Find where the given text appears and provide that cell's center as [X, Y] coordinate. 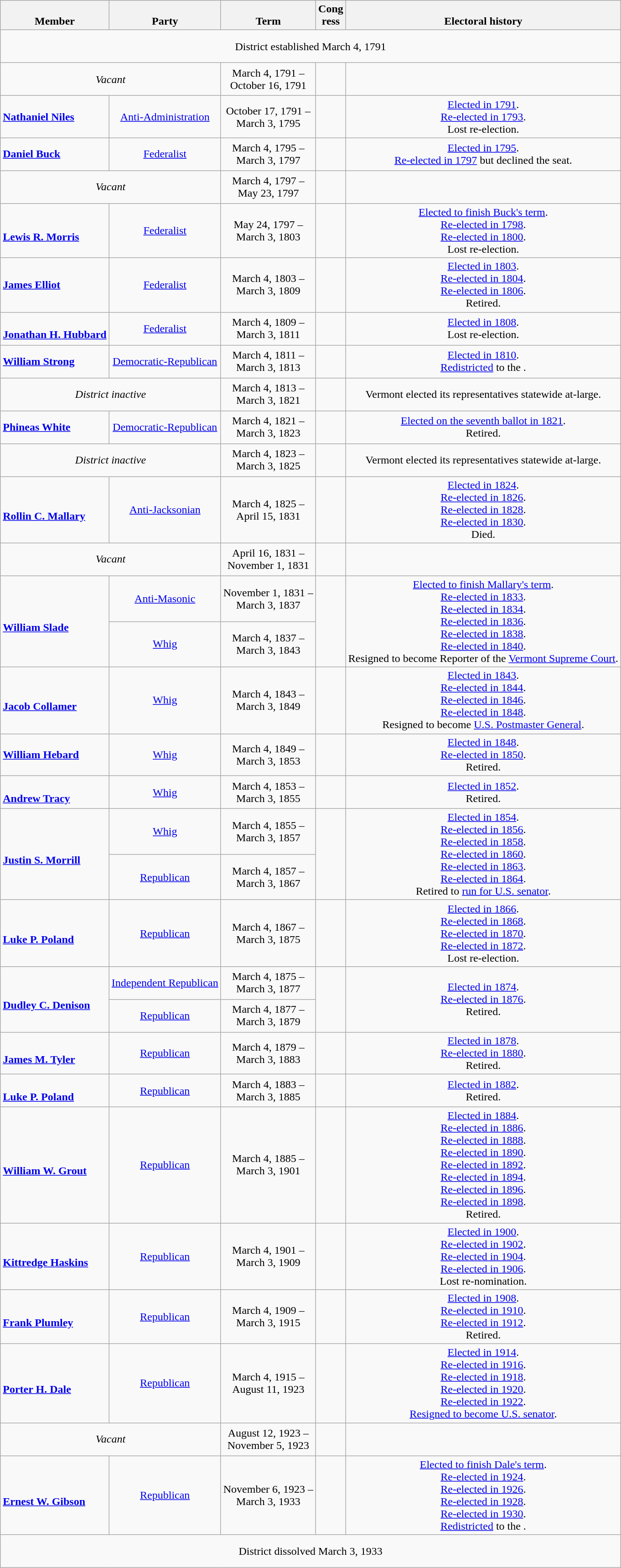
James M. Tyler [55, 1053]
Term [268, 16]
March 4, 1901 –March 3, 1909 [268, 1256]
District established March 4, 1791 [311, 47]
March 4, 1915 –August 11, 1923 [268, 1383]
Elected in 1878.Re-elected in 1880.Retired. [483, 1053]
March 4, 1797 –May 23, 1797 [268, 187]
March 4, 1843 –March 3, 1849 [268, 700]
March 4, 1853 –March 3, 1855 [268, 792]
Anti-Administration [165, 117]
March 4, 1825 –April 15, 1831 [268, 510]
Porter H. Dale [55, 1383]
March 4, 1879 –March 3, 1883 [268, 1053]
March 4, 1909 –March 3, 1915 [268, 1317]
March 4, 1857 –March 3, 1867 [268, 877]
Elected in 1866.Re-elected in 1868.Re-elected in 1870.Re-elected in 1872.Lost re-election. [483, 933]
Elected in 1808.Lost re-election. [483, 328]
Elected to finish Buck's term.Re-elected in 1798.Re-elected in 1800.Lost re-election. [483, 231]
Elected in 1900.Re-elected in 1902.Re-elected in 1904.Re-elected in 1906.Lost re-nomination. [483, 1256]
Independent Republican [165, 983]
Justin S. Morrill [55, 854]
District dissolved March 3, 1933 [311, 1551]
May 24, 1797 –March 3, 1803 [268, 231]
March 4, 1855 –March 3, 1857 [268, 831]
Nathaniel Niles [55, 117]
Elected in 1882.Retired. [483, 1090]
March 4, 1883 –March 3, 1885 [268, 1090]
Anti-Jacksonian [165, 510]
Jacob Collamer [55, 700]
March 4, 1877 –March 3, 1879 [268, 1016]
Party [165, 16]
Elected in 1852.Retired. [483, 792]
November 1, 1831 –March 3, 1837 [268, 599]
March 4, 1811 –March 3, 1813 [268, 361]
Elected in 1824.Re-elected in 1826.Re-elected in 1828.Re-elected in 1830.Died. [483, 510]
March 4, 1821 –March 3, 1823 [268, 427]
March 4, 1849 –March 3, 1853 [268, 755]
October 17, 1791 –March 3, 1795 [268, 117]
Phineas White [55, 427]
Elected in 1848.Re-elected in 1850.Retired. [483, 755]
March 4, 1823 –March 3, 1825 [268, 460]
William Strong [55, 361]
Elected in 1914.Re-elected in 1916.Re-elected in 1918.Re-elected in 1920.Re-elected in 1922.Resigned to become U.S. senator. [483, 1383]
Ernest W. Gibson [55, 1495]
March 4, 1809 –March 3, 1811 [268, 328]
Dudley C. Denison [55, 999]
March 4, 1875 –March 3, 1877 [268, 983]
Elected in 1803.Re-elected in 1804.Re-elected in 1806.Retired. [483, 285]
William W. Grout [55, 1165]
Elected in 1908.Re-elected in 1910.Re-elected in 1912.Retired. [483, 1317]
James Elliot [55, 285]
Member [55, 16]
Andrew Tracy [55, 792]
Elected in 1854.Re-elected in 1856.Re-elected in 1858.Re-elected in 1860.Re-elected in 1863.Re-elected in 1864.Retired to run for U.S. senator. [483, 854]
Rollin C. Mallary [55, 510]
August 12, 1923 –November 5, 1923 [268, 1439]
Elected in 1810.Redistricted to the . [483, 361]
Elected in 1843.Re-elected in 1844.Re-elected in 1846.Re-elected in 1848.Resigned to become U.S. Postmaster General. [483, 700]
March 4, 1837 –March 3, 1843 [268, 644]
March 4, 1791 –October 16, 1791 [268, 79]
Elected in 1795.Re-elected in 1797 but declined the seat. [483, 154]
March 4, 1795 –March 3, 1797 [268, 154]
Elected in 1874.Re-elected in 1876.Retired. [483, 999]
Jonathan H. Hubbard [55, 328]
March 4, 1813 –March 3, 1821 [268, 394]
Anti-Masonic [165, 599]
March 4, 1803 –March 3, 1809 [268, 285]
Electoral history [483, 16]
Elected to finish Dale's term.Re-elected in 1924.Re-elected in 1926.Re-elected in 1928.Re-elected in 1930.Redistricted to the . [483, 1495]
Frank Plumley [55, 1317]
March 4, 1885 –March 3, 1901 [268, 1165]
Elected on the seventh ballot in 1821.Retired. [483, 427]
Daniel Buck [55, 154]
William Hebard [55, 755]
November 6, 1923 –March 3, 1933 [268, 1495]
William Slade [55, 621]
Lewis R. Morris [55, 231]
Elected in 1791.Re-elected in 1793.Lost re-election. [483, 117]
Kittredge Haskins [55, 1256]
April 16, 1831 –November 1, 1831 [268, 559]
Congress [331, 16]
March 4, 1867 –March 3, 1875 [268, 933]
